From the cell containing the given text, extract its center point as [X, Y] coordinate. 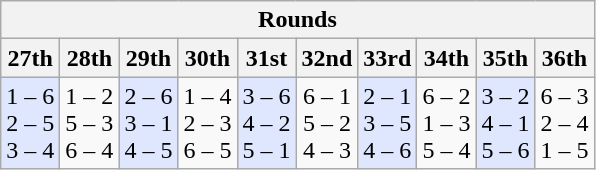
6 – 32 – 41 – 5 [564, 123]
1 – 42 – 36 – 5 [208, 123]
31st [266, 58]
30th [208, 58]
33rd [388, 58]
3 – 64 – 25 – 1 [266, 123]
28th [90, 58]
Rounds [298, 20]
35th [506, 58]
6 – 15 – 24 – 3 [327, 123]
36th [564, 58]
34th [446, 58]
2 – 63 – 14 – 5 [148, 123]
1 – 25 – 36 – 4 [90, 123]
2 – 13 – 54 – 6 [388, 123]
3 – 24 – 15 – 6 [506, 123]
29th [148, 58]
32nd [327, 58]
1 – 62 – 53 – 4 [30, 123]
6 – 21 – 35 – 4 [446, 123]
27th [30, 58]
